Identify which cell holds the provided text, then report its [x, y] central coordinate. 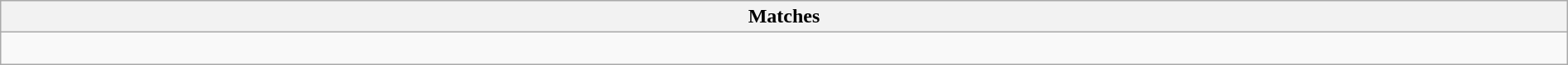
Matches [784, 17]
